Provide the (x, y) coordinate of the cell's center where the given text is located.  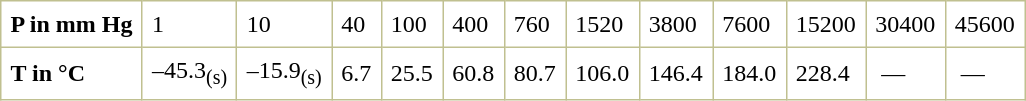
3800 (676, 24)
15200 (826, 24)
–15.9(s) (284, 74)
P in mm Hg (72, 24)
760 (535, 24)
80.7 (535, 74)
40 (357, 24)
146.4 (676, 74)
7600 (749, 24)
25.5 (412, 74)
184.0 (749, 74)
106.0 (603, 74)
30400 (906, 24)
–45.3(s) (190, 74)
1 (190, 24)
400 (473, 24)
100 (412, 24)
60.8 (473, 74)
1520 (603, 24)
228.4 (826, 74)
10 (284, 24)
45600 (985, 24)
6.7 (357, 74)
T in °C (72, 74)
